Provide the [x, y] coordinate of the cell's center where the given text is located.  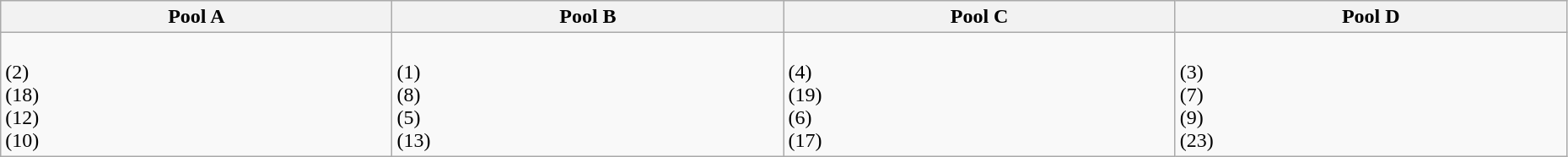
(3) (7) (9) (23) [1371, 95]
Pool C [979, 17]
(4) (19) (6) (17) [979, 95]
(2) (18) (12) (10) [197, 95]
Pool D [1371, 17]
Pool A [197, 17]
(1) (8) (5) (13) [588, 95]
Pool B [588, 17]
